Output the [x, y] coordinate of the center of the cell containing the given text.  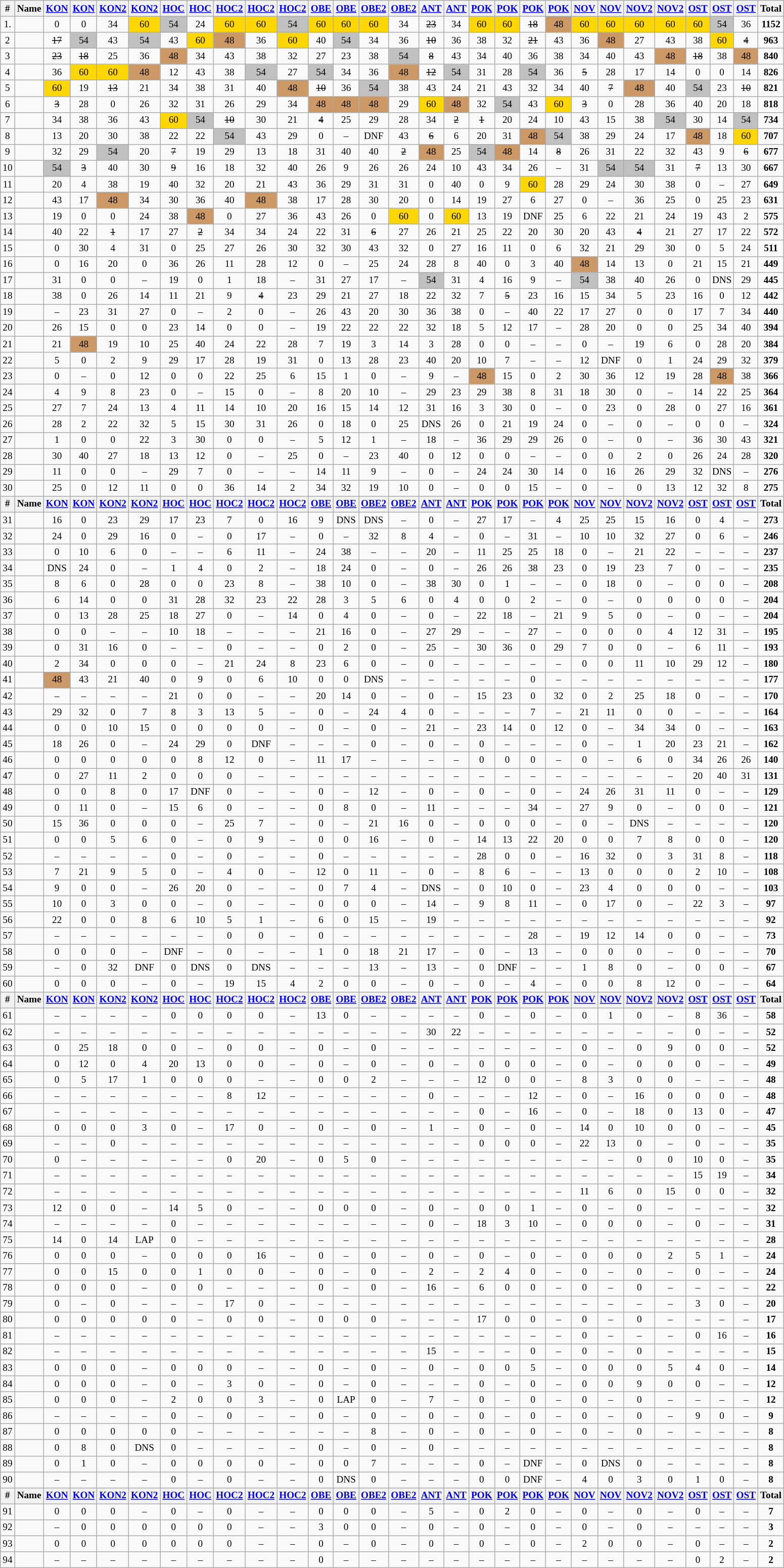
129 [771, 792]
94 [8, 1560]
667 [771, 168]
449 [771, 264]
62 [8, 1032]
76 [8, 1256]
170 [771, 696]
118 [771, 856]
677 [771, 152]
37 [8, 616]
963 [771, 40]
511 [771, 248]
74 [8, 1224]
78 [8, 1288]
33 [8, 552]
164 [771, 712]
394 [771, 328]
82 [8, 1352]
84 [8, 1384]
83 [8, 1368]
51 [8, 840]
193 [771, 648]
121 [771, 808]
442 [771, 296]
68 [8, 1128]
163 [771, 728]
66 [8, 1096]
364 [771, 392]
366 [771, 376]
56 [8, 920]
77 [8, 1272]
707 [771, 136]
180 [771, 664]
235 [771, 568]
246 [771, 536]
44 [8, 728]
39 [8, 648]
440 [771, 312]
162 [771, 744]
445 [771, 280]
275 [771, 488]
818 [771, 104]
90 [8, 1480]
631 [771, 200]
384 [771, 344]
81 [8, 1336]
72 [8, 1192]
87 [8, 1432]
89 [8, 1464]
379 [771, 360]
85 [8, 1400]
91 [8, 1512]
840 [771, 56]
572 [771, 233]
93 [8, 1544]
361 [771, 408]
79 [8, 1304]
50 [8, 824]
41 [8, 680]
59 [8, 968]
46 [8, 760]
321 [771, 440]
320 [771, 456]
273 [771, 520]
42 [8, 696]
53 [8, 872]
55 [8, 904]
75 [8, 1240]
276 [771, 472]
65 [8, 1080]
69 [8, 1144]
195 [771, 632]
208 [771, 584]
1. [8, 24]
826 [771, 72]
140 [771, 760]
63 [8, 1048]
80 [8, 1320]
131 [771, 776]
237 [771, 552]
86 [8, 1416]
108 [771, 872]
97 [771, 904]
324 [771, 424]
821 [771, 88]
103 [771, 888]
88 [8, 1448]
57 [8, 936]
71 [8, 1176]
649 [771, 185]
1152 [771, 24]
61 [8, 1016]
734 [771, 120]
177 [771, 680]
575 [771, 216]
